Return the [x, y] coordinate for the center point of the cell that contains the specified text.  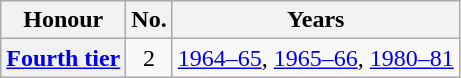
Fourth tier [64, 58]
2 [149, 58]
1964–65, 1965–66, 1980–81 [316, 58]
No. [149, 20]
Years [316, 20]
Honour [64, 20]
